Find where the given text appears and provide that cell's center as (x, y) coordinate. 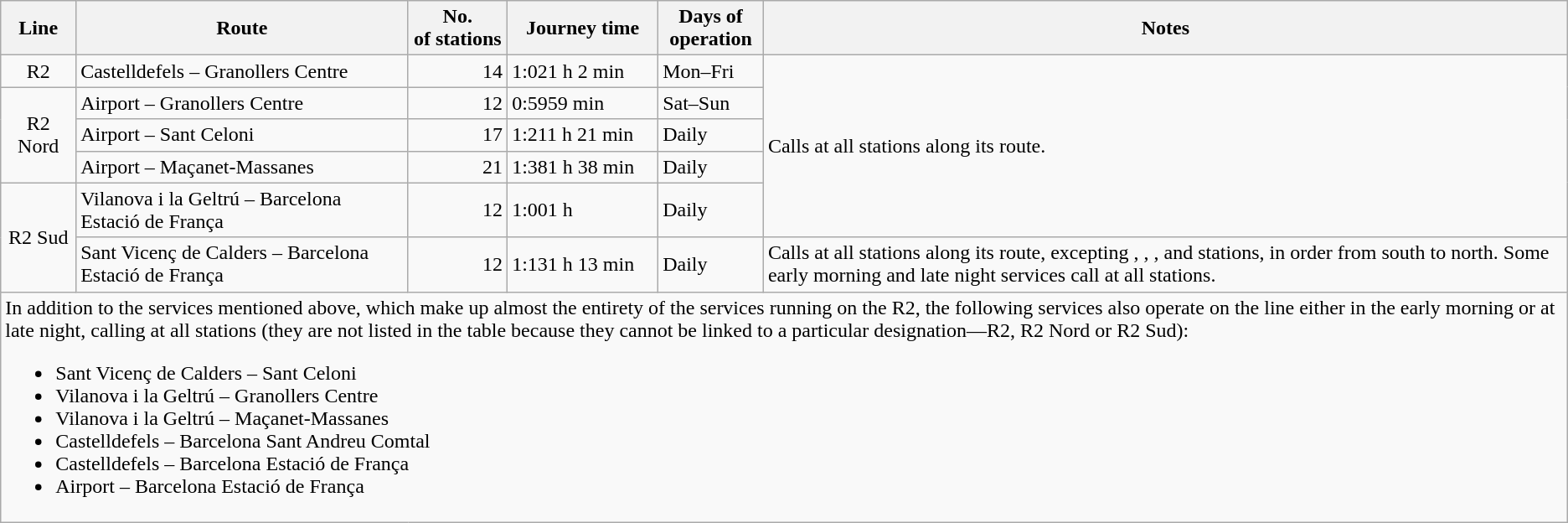
Calls at all stations along its route. (1165, 146)
Airport – Granollers Centre (242, 103)
R2 Sud (39, 237)
1:001 h (583, 210)
0:5959 min (583, 103)
1:381 h 38 min (583, 167)
R2 Nord (39, 135)
1:021 h 2 min (583, 71)
21 (457, 167)
17 (457, 135)
R2 (39, 71)
No. of stations (457, 28)
Sat–Sun (711, 103)
Airport – Sant Celoni (242, 135)
Journey time (583, 28)
1:131 h 13 min (583, 265)
Mon–Fri (711, 71)
Line (39, 28)
1:211 h 21 min (583, 135)
Days of operation (711, 28)
14 (457, 71)
Vilanova i la Geltrú – Barcelona Estació de França (242, 210)
Route (242, 28)
Sant Vicenç de Calders – Barcelona Estació de França (242, 265)
Castelldefels – Granollers Centre (242, 71)
Notes (1165, 28)
Airport – Maçanet-Massanes (242, 167)
